Return the [X, Y] coordinate for the center point of the cell that contains the specified text.  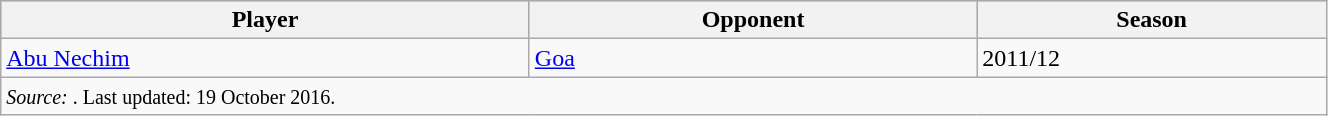
Abu Nechim [266, 58]
Opponent [753, 20]
Season [1152, 20]
Player [266, 20]
Goa [753, 58]
2011/12 [1152, 58]
Source: . Last updated: 19 October 2016. [664, 96]
